Identify which cell holds the provided text, then report its [x, y] central coordinate. 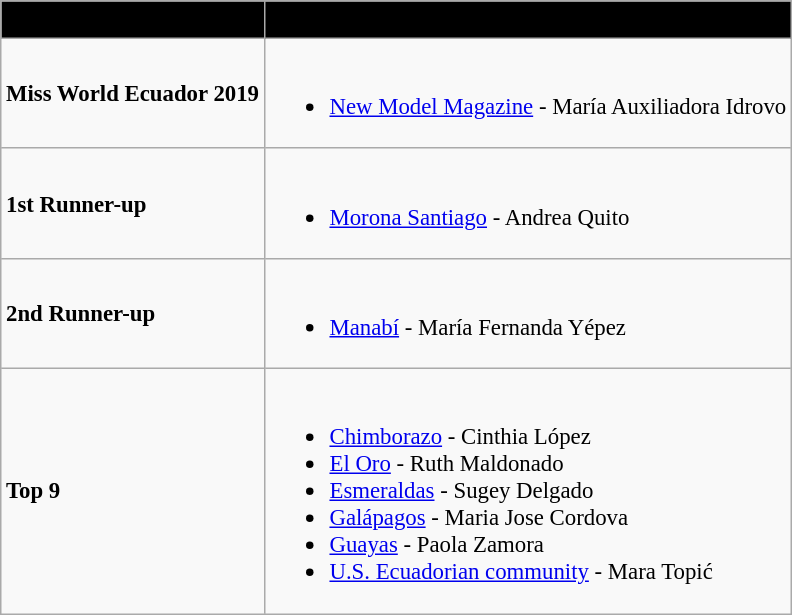
Morona Santiago - Andrea Quito [528, 203]
1st Runner-up [132, 203]
2nd Runner-up [132, 314]
Manabí - María Fernanda Yépez [528, 314]
Top 9 [132, 492]
Contestant [528, 20]
Miss World Ecuador 2019 [132, 93]
New Model Magazine - María Auxiliadora Idrovo [528, 93]
Final results [132, 20]
